Provide the [x, y] coordinate of the cell's center where the given text is located.  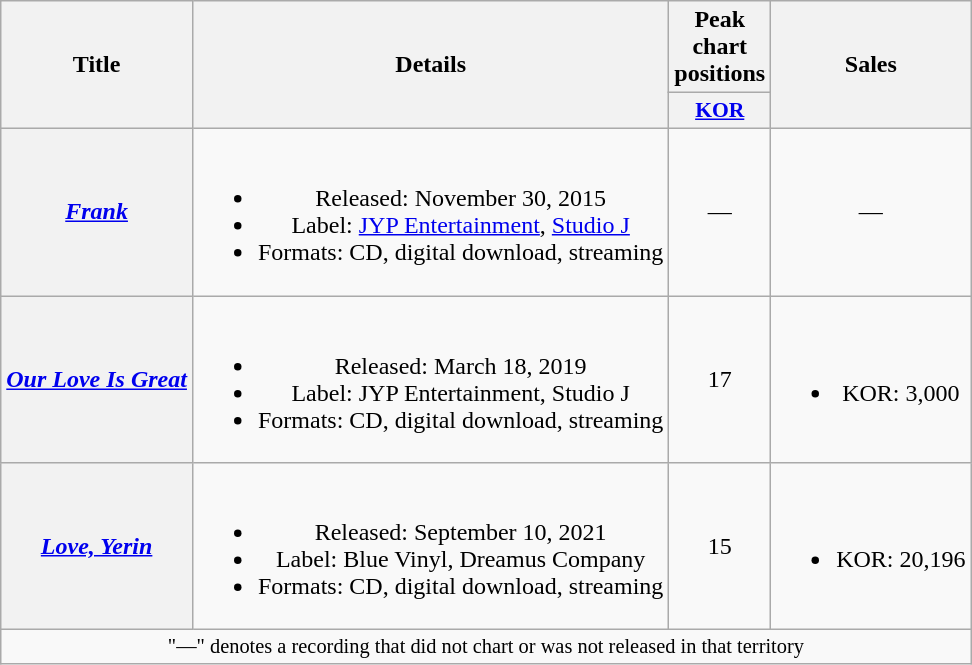
KOR: 3,000 [871, 380]
15 [720, 546]
Released: November 30, 2015Label: JYP Entertainment, Studio JFormats: CD, digital download, streaming [430, 212]
Released: September 10, 2021Label: Blue Vinyl, Dreamus CompanyFormats: CD, digital download, streaming [430, 546]
Sales [871, 65]
Released: March 18, 2019Label: JYP Entertainment, Studio JFormats: CD, digital download, streaming [430, 380]
Peak chart positions [720, 47]
Details [430, 65]
KOR: 20,196 [871, 546]
"—" denotes a recording that did not chart or was not released in that territory [486, 647]
17 [720, 380]
Our Love Is Great [97, 380]
Love, Yerin [97, 546]
KOR [720, 111]
Title [97, 65]
Frank [97, 212]
